Detect which cell encompasses the target text, then output its (x, y) center coordinate. 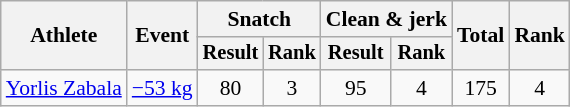
80 (231, 88)
−53 kg (162, 88)
95 (356, 88)
Snatch (260, 19)
Total (480, 36)
Clean & jerk (386, 19)
175 (480, 88)
Event (162, 36)
3 (292, 88)
Yorlis Zabala (64, 88)
Athlete (64, 36)
